Extract the [x, y] coordinate from the center of the cell holding the provided text.  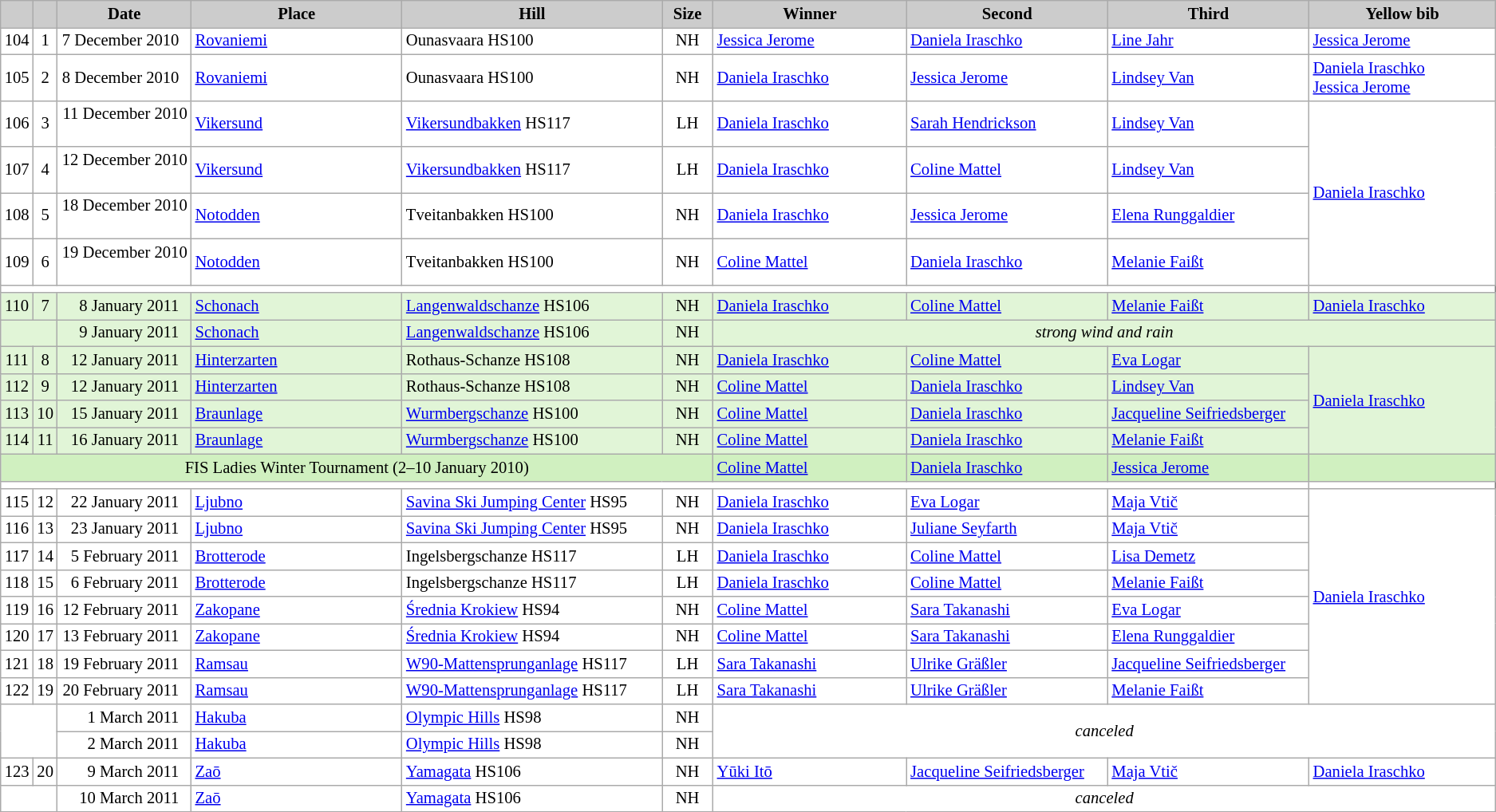
8 December 2010 [124, 77]
3 [45, 124]
Date [124, 14]
120 [18, 637]
7 [45, 305]
8 January 2011 [124, 305]
19 December 2010 [124, 262]
111 [18, 360]
7 December 2010 [124, 41]
10 March 2011 [124, 798]
5 February 2011 [124, 556]
17 [45, 637]
23 January 2011 [124, 529]
10 [45, 414]
9 [45, 387]
12 February 2011 [124, 610]
112 [18, 387]
Second [1007, 14]
104 [18, 41]
19 [45, 691]
113 [18, 414]
1 March 2011 [124, 717]
6 February 2011 [124, 583]
20 February 2011 [124, 691]
15 [45, 583]
14 [45, 556]
6 [45, 262]
16 January 2011 [124, 440]
20 [45, 771]
108 [18, 215]
Yūki Itō [811, 771]
FIS Ladies Winter Tournament (2–10 January 2010) [357, 467]
105 [18, 77]
Daniela Iraschko Jessica Jerome [1403, 77]
2 March 2011 [124, 744]
18 [45, 664]
Sarah Hendrickson [1007, 124]
123 [18, 771]
11 December 2010 [124, 124]
107 [18, 170]
119 [18, 610]
109 [18, 262]
116 [18, 529]
Winner [811, 14]
Yellow bib [1403, 14]
11 [45, 440]
16 [45, 610]
9 March 2011 [124, 771]
121 [18, 664]
115 [18, 502]
9 January 2011 [124, 333]
Line Jahr [1208, 41]
19 February 2011 [124, 664]
118 [18, 583]
Size [688, 14]
Juliane Seyfarth [1007, 529]
5 [45, 215]
106 [18, 124]
110 [18, 305]
2 [45, 77]
12 [45, 502]
13 [45, 529]
15 January 2011 [124, 414]
18 December 2010 [124, 215]
Lisa Demetz [1208, 556]
122 [18, 691]
strong wind and rain [1104, 333]
8 [45, 360]
117 [18, 556]
114 [18, 440]
Hill [532, 14]
Place [297, 14]
Third [1208, 14]
22 January 2011 [124, 502]
4 [45, 170]
13 February 2011 [124, 637]
1 [45, 41]
12 December 2010 [124, 170]
